Extract the [x, y] coordinate from the center of the cell holding the provided text.  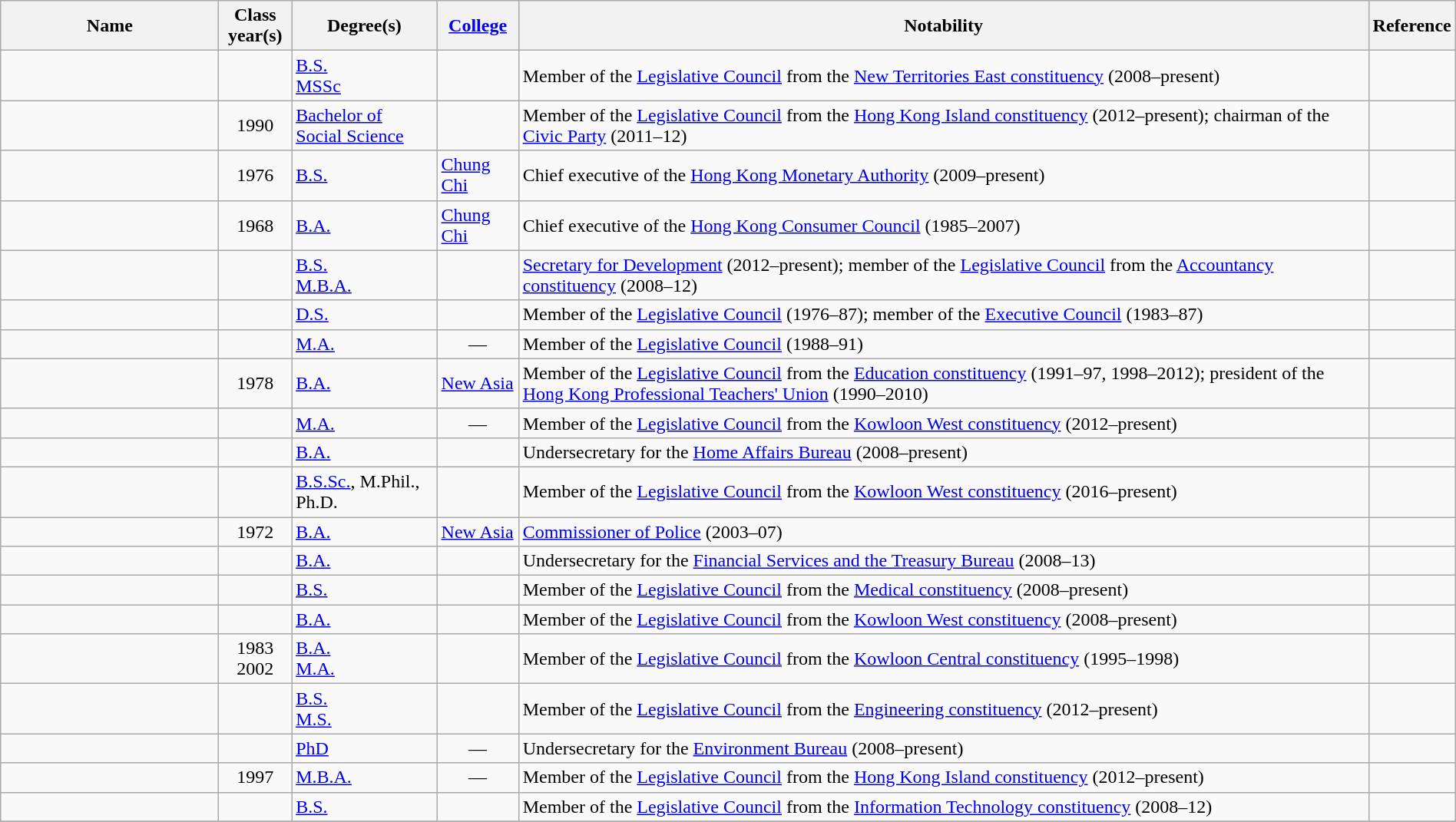
Commissioner of Police (2003–07) [943, 532]
1997 [255, 777]
Class year(s) [255, 26]
Member of the Legislative Council (1988–91) [943, 344]
Undersecretary for the Financial Services and the Treasury Bureau (2008–13) [943, 561]
Notability [943, 26]
Secretary for Development (2012–present); member of the Legislative Council from the Accountancy constituency (2008–12) [943, 275]
B.S.Sc., M.Phil., Ph.D. [364, 491]
D.S. [364, 315]
1976 [255, 175]
Member of the Legislative Council from the Kowloon Central constituency (1995–1998) [943, 659]
Member of the Legislative Council from the Kowloon West constituency (2012–present) [943, 423]
1978 [255, 384]
B.S. MSSc [364, 75]
1968 [255, 226]
1983 2002 [255, 659]
B.S. M.S. [364, 709]
Chief executive of the Hong Kong Consumer Council (1985–2007) [943, 226]
Bachelor of Social Science [364, 126]
Member of the Legislative Council from the Kowloon West constituency (2016–present) [943, 491]
Member of the Legislative Council from the Hong Kong Island constituency (2012–present) [943, 777]
B.S. M.B.A. [364, 275]
Member of the Legislative Council from the Information Technology constituency (2008–12) [943, 807]
Member of the Legislative Council from the New Territories East constituency (2008–present) [943, 75]
Reference [1411, 26]
M.B.A. [364, 777]
Undersecretary for the Home Affairs Bureau (2008–present) [943, 452]
Member of the Legislative Council (1976–87); member of the Executive Council (1983–87) [943, 315]
Member of the Legislative Council from the Hong Kong Island constituency (2012–present); chairman of the Civic Party (2011–12) [943, 126]
Name [110, 26]
College [478, 26]
Member of the Legislative Council from the Engineering constituency (2012–present) [943, 709]
Member of the Legislative Council from the Medical constituency (2008–present) [943, 590]
Chief executive of the Hong Kong Monetary Authority (2009–present) [943, 175]
B.A. M.A. [364, 659]
1972 [255, 532]
Degree(s) [364, 26]
PhD [364, 748]
Undersecretary for the Environment Bureau (2008–present) [943, 748]
Member of the Legislative Council from the Kowloon West constituency (2008–present) [943, 619]
1990 [255, 126]
